Search for the cell housing the specified text and yield its (X, Y) center coordinate. 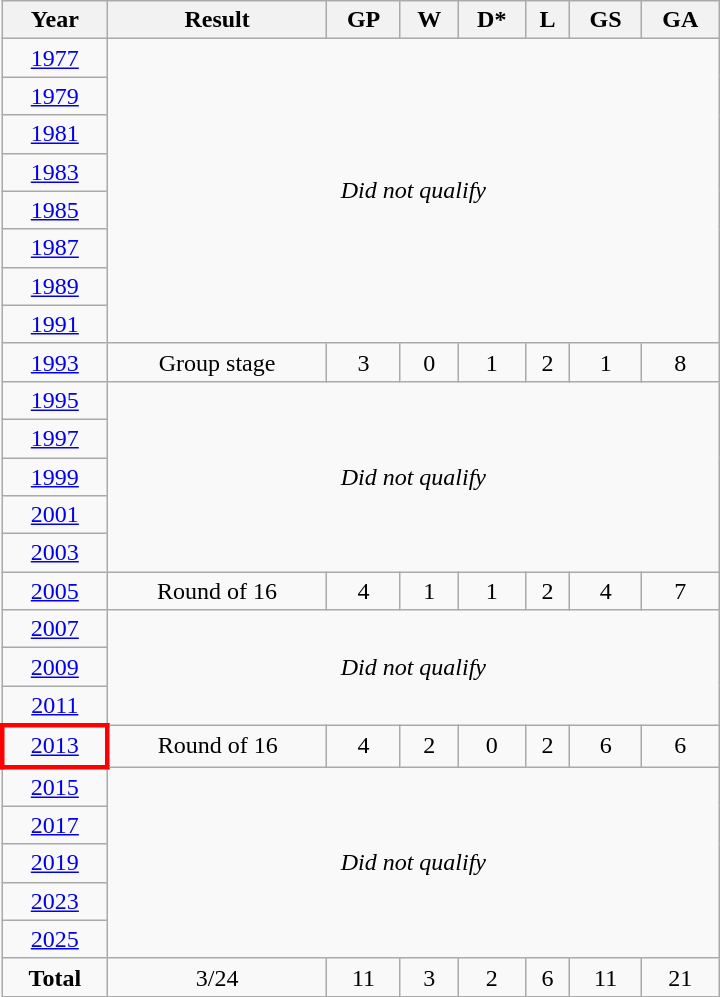
3/24 (216, 977)
1993 (54, 362)
1983 (54, 172)
Total (54, 977)
Group stage (216, 362)
1991 (54, 324)
2009 (54, 667)
2001 (54, 515)
7 (680, 591)
2007 (54, 629)
1985 (54, 210)
W (429, 20)
L (548, 20)
2023 (54, 901)
2003 (54, 553)
2005 (54, 591)
2017 (54, 825)
1987 (54, 248)
1995 (54, 400)
GP (364, 20)
1981 (54, 134)
2013 (54, 746)
2011 (54, 706)
2015 (54, 786)
GS (606, 20)
GA (680, 20)
Year (54, 20)
1999 (54, 477)
1977 (54, 58)
2019 (54, 863)
8 (680, 362)
Result (216, 20)
1997 (54, 438)
D* (492, 20)
1979 (54, 96)
1989 (54, 286)
21 (680, 977)
2025 (54, 939)
